Identify which cell holds the provided text, then report its (X, Y) central coordinate. 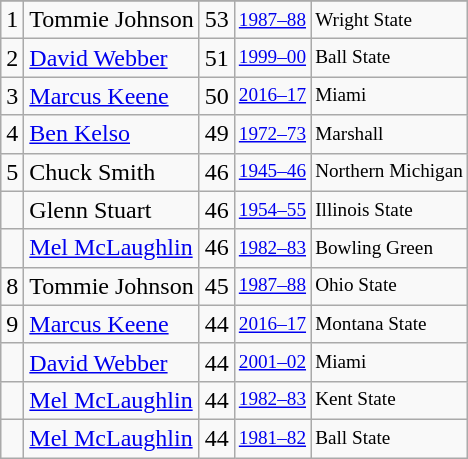
2001–02 (272, 362)
8 (12, 286)
Bowling Green (390, 248)
4 (12, 134)
Wright State (390, 20)
2 (12, 58)
Ben Kelso (112, 134)
Marshall (390, 134)
50 (216, 96)
Glenn Stuart (112, 210)
5 (12, 172)
Northern Michigan (390, 172)
Ohio State (390, 286)
1972–73 (272, 134)
53 (216, 20)
49 (216, 134)
Chuck Smith (112, 172)
45 (216, 286)
3 (12, 96)
Illinois State (390, 210)
1 (12, 20)
1999–00 (272, 58)
1954–55 (272, 210)
1945–46 (272, 172)
1981–82 (272, 438)
9 (12, 324)
Montana State (390, 324)
51 (216, 58)
Kent State (390, 400)
